Search for the cell housing the specified text and yield its (X, Y) center coordinate. 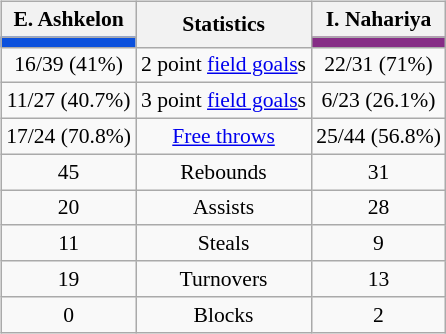
11/27 (40.7%) (68, 101)
2 (378, 314)
Statistics (224, 24)
45 (68, 172)
16/39 (41%) (68, 65)
Assists (224, 208)
Turnovers (224, 279)
6/23 (26.1%) (378, 101)
20 (68, 208)
3 point field goalss (224, 101)
0 (68, 314)
11 (68, 243)
Free throws (224, 136)
19 (68, 279)
13 (378, 279)
28 (378, 208)
25/44 (56.8%) (378, 136)
E. Ashkelon (68, 19)
I. Nahariya (378, 19)
17/24 (70.8%) (68, 136)
Blocks (224, 314)
31 (378, 172)
2 point field goalss (224, 65)
9 (378, 243)
Rebounds (224, 172)
Steals (224, 243)
22/31 (71%) (378, 65)
